For the text-containing cell, return its midpoint in [X, Y] coordinate format. 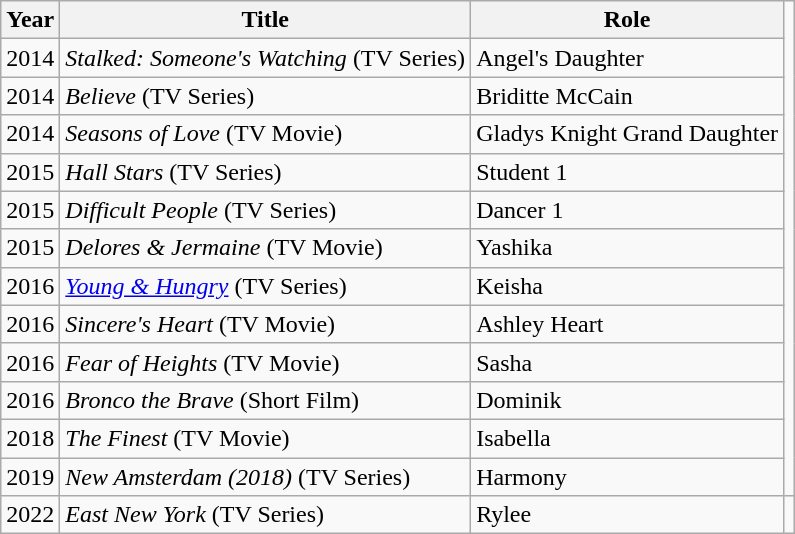
Delores & Jermaine (TV Movie) [266, 248]
Young & Hungry (TV Series) [266, 286]
New Amsterdam (2018) (TV Series) [266, 477]
Student 1 [628, 172]
Rylee [628, 515]
2019 [30, 477]
2022 [30, 515]
Difficult People (TV Series) [266, 210]
Year [30, 20]
Yashika [628, 248]
Role [628, 20]
Dominik [628, 400]
Sasha [628, 362]
Briditte McCain [628, 96]
Gladys Knight Grand Daughter [628, 134]
Hall Stars (TV Series) [266, 172]
Title [266, 20]
Stalked: Someone's Watching (TV Series) [266, 58]
Ashley Heart [628, 324]
East New York (TV Series) [266, 515]
Sincere's Heart (TV Movie) [266, 324]
Believe (TV Series) [266, 96]
Keisha [628, 286]
Seasons of Love (TV Movie) [266, 134]
Dancer 1 [628, 210]
The Finest (TV Movie) [266, 438]
Isabella [628, 438]
Bronco the Brave (Short Film) [266, 400]
Angel's Daughter [628, 58]
2018 [30, 438]
Harmony [628, 477]
Fear of Heights (TV Movie) [266, 362]
